Output the [x, y] coordinate of the center of the cell containing the given text.  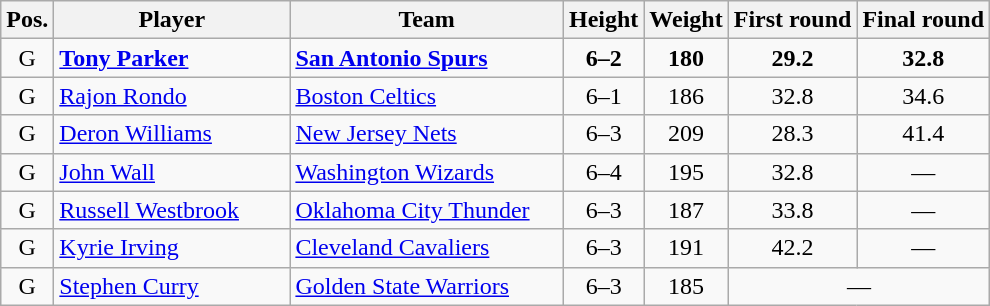
42.2 [792, 248]
San Antonio Spurs [427, 58]
Deron Williams [172, 134]
186 [686, 96]
Rajon Rondo [172, 96]
29.2 [792, 58]
34.6 [924, 96]
6–1 [603, 96]
Stephen Curry [172, 286]
Oklahoma City Thunder [427, 210]
191 [686, 248]
Golden State Warriors [427, 286]
First round [792, 20]
28.3 [792, 134]
Washington Wizards [427, 172]
Cleveland Cavaliers [427, 248]
Russell Westbrook [172, 210]
195 [686, 172]
John Wall [172, 172]
Tony Parker [172, 58]
180 [686, 58]
6–2 [603, 58]
41.4 [924, 134]
Kyrie Irving [172, 248]
Team [427, 20]
33.8 [792, 210]
Pos. [28, 20]
Player [172, 20]
Final round [924, 20]
209 [686, 134]
Boston Celtics [427, 96]
New Jersey Nets [427, 134]
6–4 [603, 172]
Height [603, 20]
185 [686, 286]
Weight [686, 20]
187 [686, 210]
